Identify which cell holds the provided text, then report its [X, Y] central coordinate. 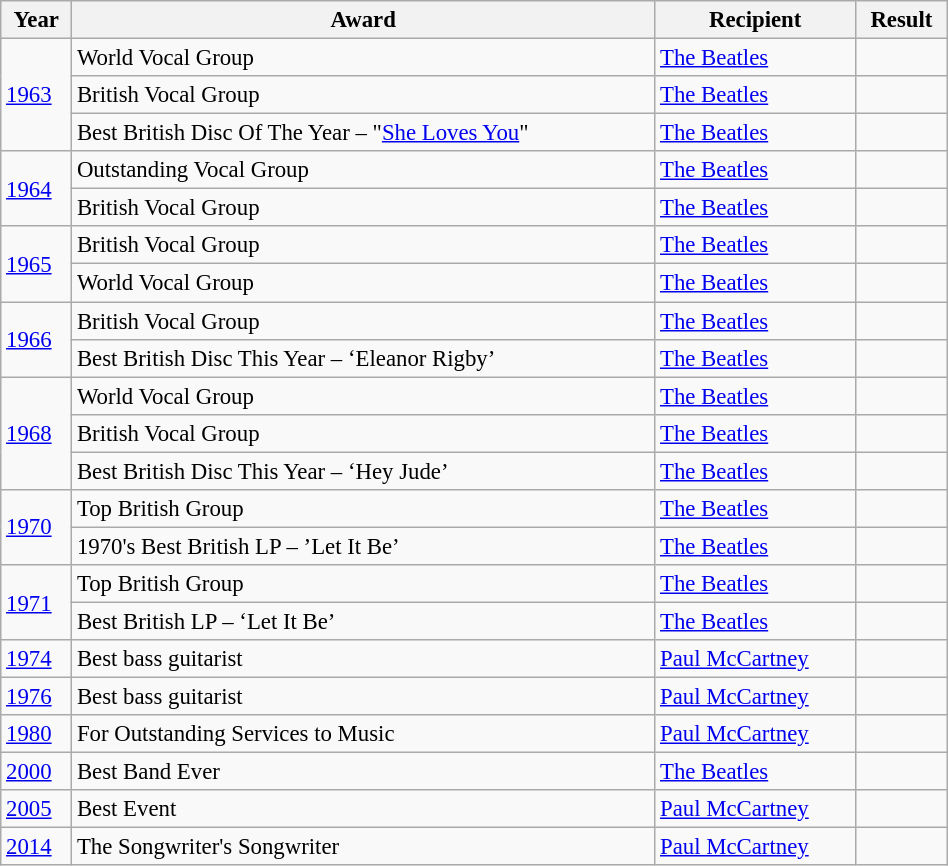
1980 [36, 734]
Best Band Ever [364, 772]
1966 [36, 340]
Recipient [756, 20]
Best British LP – ‘Let It Be’ [364, 621]
Award [364, 20]
1963 [36, 96]
Result [902, 20]
Year [36, 20]
Best British Disc This Year – ‘Hey Jude’ [364, 471]
For Outstanding Services to Music [364, 734]
Outstanding Vocal Group [364, 170]
2000 [36, 772]
1974 [36, 659]
1976 [36, 697]
Best Event [364, 809]
1968 [36, 434]
1965 [36, 264]
Best British Disc Of The Year – "She Loves You" [364, 133]
2005 [36, 809]
1970 [36, 528]
Best British Disc This Year – ‘Eleanor Rigby’ [364, 358]
1970's Best British LP – ’Let It Be’ [364, 546]
1971 [36, 602]
2014 [36, 847]
The Songwriter's Songwriter [364, 847]
1964 [36, 188]
